Scan for the cell matching the given text and deliver its [x, y] coordinate at center. 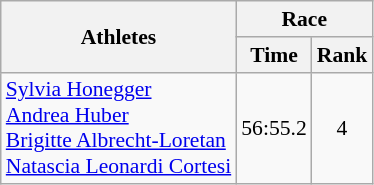
Time [274, 55]
Sylvia HoneggerAndrea HuberBrigitte Albrecht-LoretanNatascia Leonardi Cortesi [119, 128]
Athletes [119, 36]
56:55.2 [274, 128]
Race [304, 19]
4 [342, 128]
Rank [342, 55]
